Locate the cell with the specified text and output its (x, y) center coordinate. 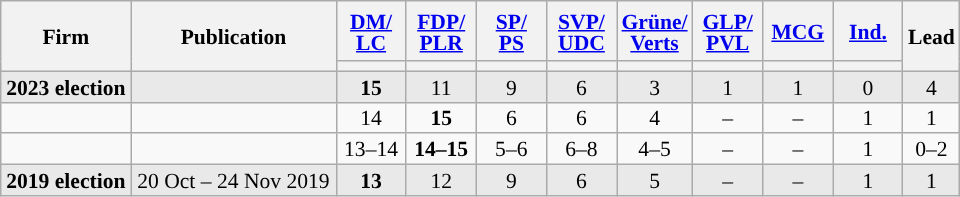
0–2 (932, 150)
Grüne/Verts (654, 31)
GLP/PVL (728, 31)
FDP/PLR (441, 31)
14–15 (441, 150)
20 Oct – 24 Nov 2019 (234, 180)
11 (441, 86)
6–8 (581, 150)
13 (371, 180)
5–6 (511, 150)
4–5 (654, 150)
13–14 (371, 150)
2019 election (66, 180)
DM/LC (371, 31)
MCG (798, 31)
SVP/UDC (581, 31)
0 (868, 86)
SP/PS (511, 31)
Lead (932, 36)
Publication (234, 36)
12 (441, 180)
Firm (66, 36)
5 (654, 180)
Ind. (868, 31)
2023 election (66, 86)
3 (654, 86)
14 (371, 118)
